Identify which cell holds the provided text, then report its (x, y) central coordinate. 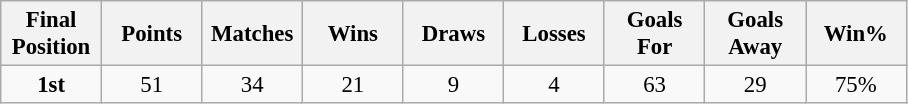
63 (654, 85)
Points (152, 34)
21 (354, 85)
34 (252, 85)
Wins (354, 34)
Goals For (654, 34)
51 (152, 85)
Win% (856, 34)
9 (454, 85)
Losses (554, 34)
Draws (454, 34)
Goals Away (756, 34)
Final Position (52, 34)
29 (756, 85)
75% (856, 85)
1st (52, 85)
4 (554, 85)
Matches (252, 34)
